Output the (x, y) coordinate of the center of the cell containing the given text.  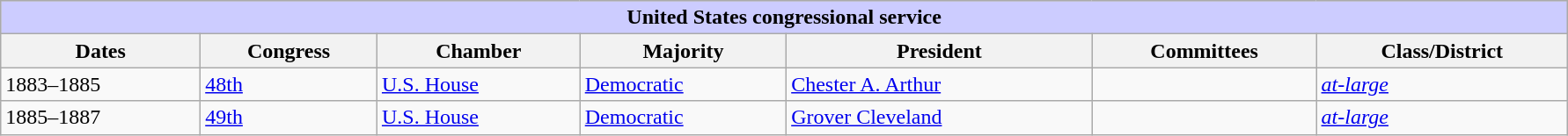
Dates (100, 51)
48th (289, 84)
1883–1885 (100, 84)
Class/District (1441, 51)
Chester A. Arthur (940, 84)
1885–1887 (100, 118)
President (940, 51)
49th (289, 118)
Grover Cleveland (940, 118)
Chamber (479, 51)
United States congressional service (785, 18)
Committees (1204, 51)
Congress (289, 51)
Majority (683, 51)
